Locate the cell with the specified text and output its (x, y) center coordinate. 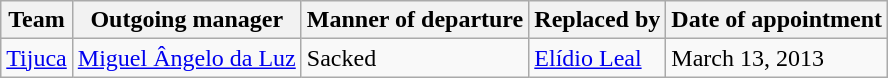
Manner of departure (414, 20)
Date of appointment (777, 20)
March 13, 2013 (777, 58)
Elídio Leal (598, 58)
Team (37, 20)
Replaced by (598, 20)
Tijuca (37, 58)
Miguel Ângelo da Luz (186, 58)
Outgoing manager (186, 20)
Sacked (414, 58)
